Scan for the cell matching the given text and deliver its (X, Y) coordinate at center. 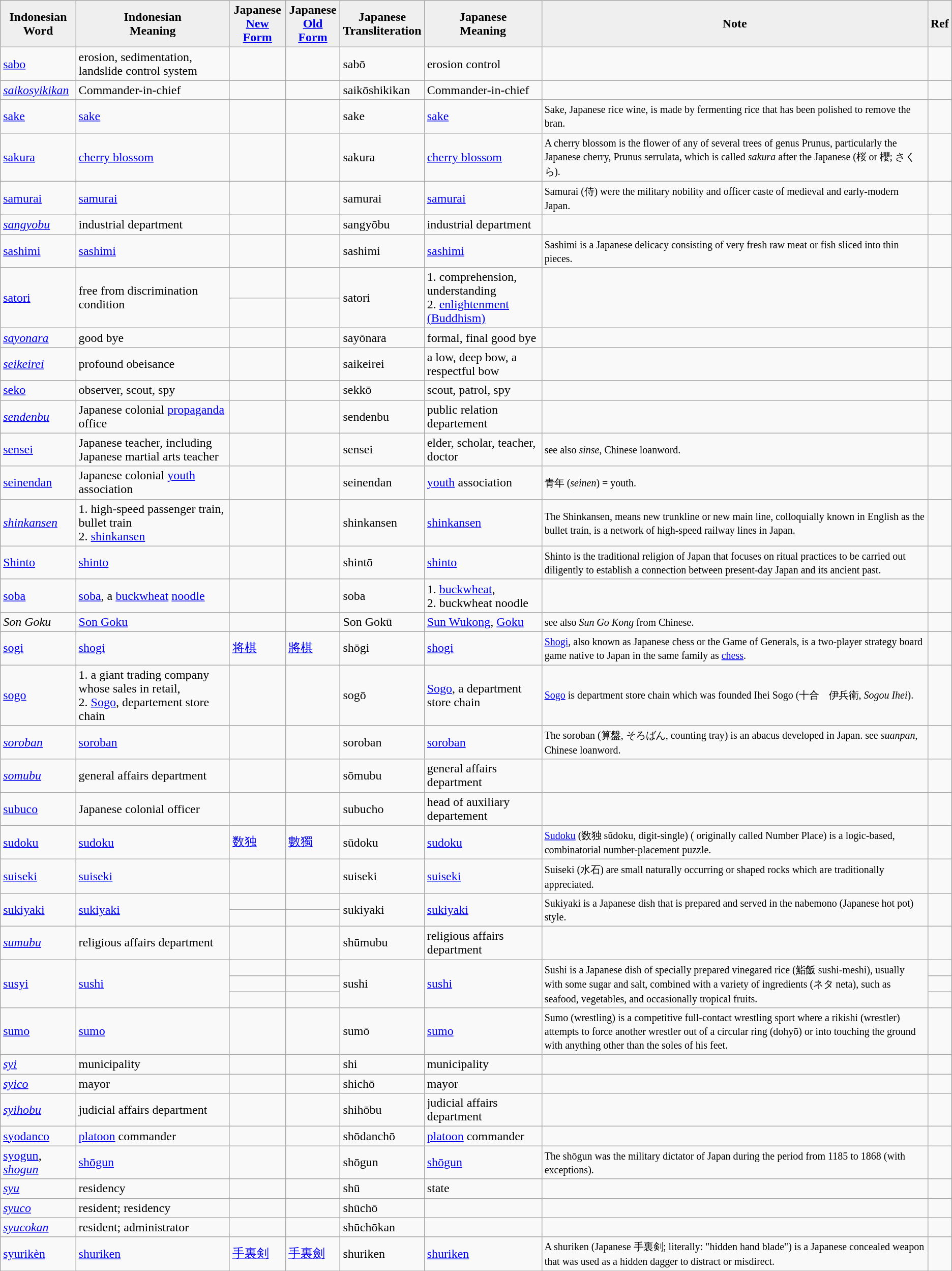
subuco (38, 809)
Japanese Transliteration (382, 24)
residency (153, 1189)
see also sinse, Chinese loanword. (734, 450)
shōdanchō (382, 1136)
shūchō (382, 1208)
saikōshikikan (382, 90)
sayōnara (382, 338)
shōgi (382, 648)
1. buckwheat, 2. buckwheat noodle (483, 595)
syi (38, 1064)
good bye (153, 338)
Indonesian Meaning (153, 24)
sangyobu (38, 225)
Ref (940, 24)
手裏劍 (313, 1254)
saikosyikikan (38, 90)
The soroban (算盤, そろばん, counting tray) is an abacus developed in Japan. see suanpan, Chinese loanword. (734, 743)
erosion control (483, 64)
將棋 (313, 648)
formal, final good bye (483, 338)
sabo (38, 64)
erosion, sedimentation, landslide control system (153, 64)
syurikèn (38, 1254)
Sake, Japanese rice wine, is made by fermenting rice that has been polished to remove the bran. (734, 116)
syucokan (38, 1227)
shichō (382, 1084)
observer, scout, spy (153, 390)
public relation departement (483, 416)
sogō (382, 695)
sekkō (382, 390)
subucho (382, 809)
sogi (38, 648)
Indonesian Word (38, 24)
Shinto (38, 563)
Suiseki (水石) are small naturally occurring or shaped rocks which are traditionally appreciated. (734, 876)
head of auxiliary departement (483, 809)
susyi (38, 984)
A shuriken (Japanese 手裏剣; literally: "hidden hand blade") is a Japanese concealed weapon that was used as a hidden dagger to distract or misdirect. (734, 1254)
sōmubu (382, 775)
syico (38, 1084)
resident; administrator (153, 1227)
shihōbu (382, 1110)
saikeirei (382, 364)
Sogo, a department store chain (483, 695)
shū (382, 1189)
profound obeisance (153, 364)
resident; residency (153, 1208)
syuco (38, 1208)
Shogi, also known as Japanese chess or the Game of Generals, is a two-player strategy board game native to Japan in the same family as chess. (734, 648)
青年 (seinen) = youth. (734, 482)
Samurai (侍) were the military nobility and officer caste of medieval and early-modern Japan. (734, 198)
seikeirei (38, 364)
Sashimi is a Japanese delicacy consisting of very fresh raw meat or fish sliced into thin pieces. (734, 251)
Son Gokū (382, 622)
scout, patrol, spy (483, 390)
syu (38, 1189)
soba, a buckwheat noodle (153, 595)
somubu (38, 775)
手裏剣 (257, 1254)
a low, deep bow, a respectful bow (483, 364)
syogun, shogun (38, 1162)
Japanese Meaning (483, 24)
see also Sun Go Kong from Chinese. (734, 622)
Japanese New Form (257, 24)
sumō (382, 1031)
Sudoku (数独 sūdoku, digit-single) ( originally called Number Place) is a logic-based, combinatorial number-placement puzzle. (734, 843)
Japanese colonial propaganda office (153, 416)
shi (382, 1064)
syodanco (38, 1136)
Japanese teacher, including Japanese martial arts teacher (153, 450)
state (483, 1189)
Japanese colonial youth association (153, 482)
Note (734, 24)
elder, scholar, teacher, doctor (483, 450)
sangyōbu (382, 225)
1. a giant trading company whose sales in retail, 2. Sogo, departement store chain (153, 695)
Japanese colonial officer (153, 809)
1. high-speed passenger train, bullet train 2. shinkansen (153, 523)
數獨 (313, 843)
Sun Wukong, Goku (483, 622)
shūmubu (382, 942)
将棋 (257, 648)
数独 (257, 843)
seko (38, 390)
free from discrimination condition (153, 298)
sayonara (38, 338)
sogo (38, 695)
sumubu (38, 942)
1. comprehension, understanding 2. enlightenment (Buddhism) (483, 298)
Sogo is department store chain which was founded Ihei Sogo (十合 伊兵衛, Sogou Ihei). (734, 695)
sabō (382, 64)
Japanese Old Form (313, 24)
shūchōkan (382, 1227)
sūdoku (382, 843)
syihobu (38, 1110)
shintō (382, 563)
youth association (483, 482)
The shōgun was the military dictator of Japan during the period from 1185 to 1868 (with exceptions). (734, 1162)
Sukiyaki is a Japanese dish that is prepared and served in the nabemono (Japanese hot pot) style. (734, 910)
